Extract the [X, Y] coordinate from the center of the cell holding the provided text.  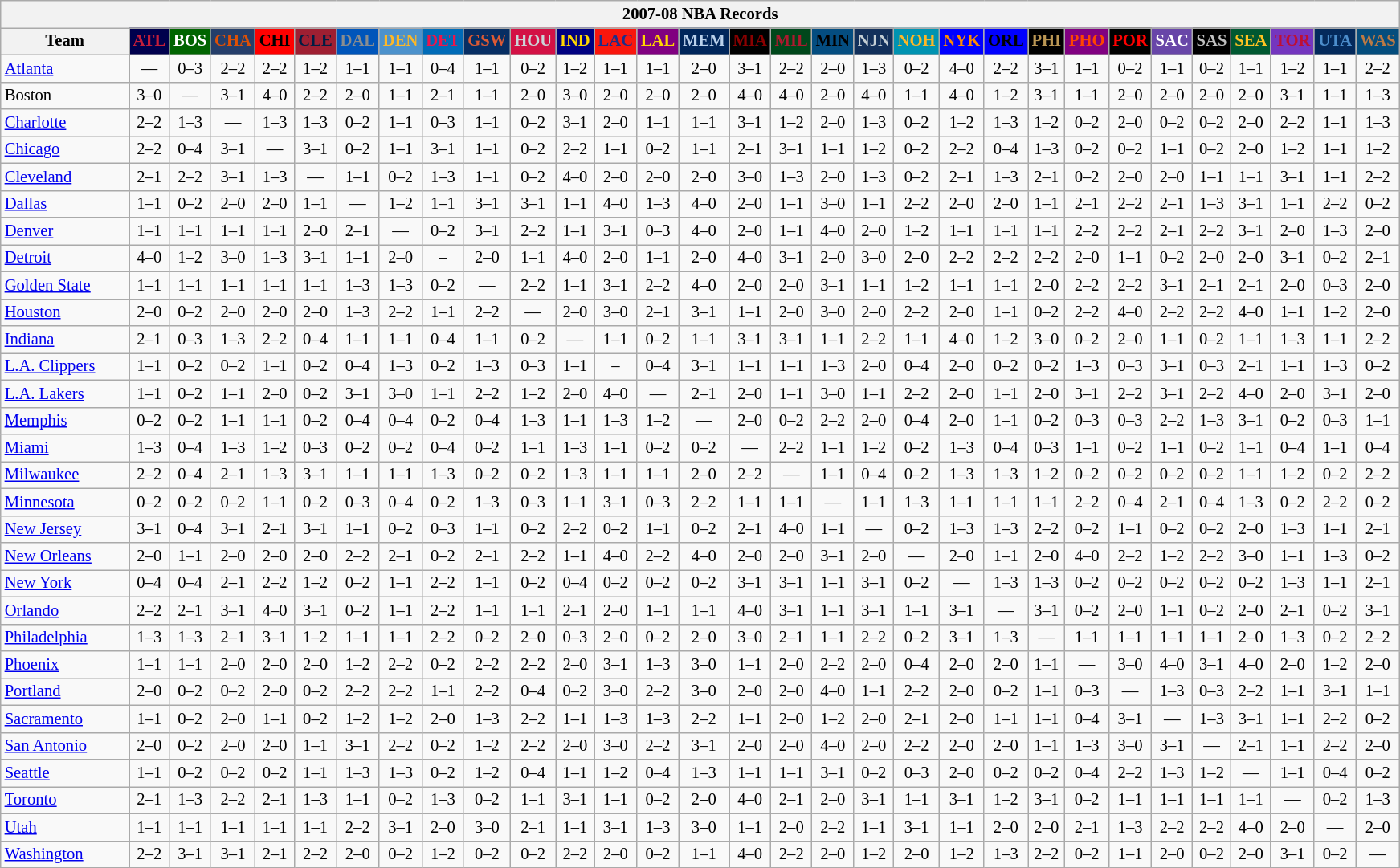
Team [65, 41]
San Antonio [65, 746]
WAS [1378, 41]
Atlanta [65, 68]
UTA [1335, 41]
NJN [874, 41]
MIN [833, 41]
Orlando [65, 610]
Phoenix [65, 664]
POR [1129, 41]
Toronto [65, 800]
L.A. Lakers [65, 393]
BOS [190, 41]
Detroit [65, 258]
Indiana [65, 340]
PHI [1047, 41]
L.A. Clippers [65, 366]
DEN [400, 41]
LAL [658, 41]
Cleveland [65, 177]
DET [443, 41]
Seattle [65, 773]
SAC [1173, 41]
MEM [704, 41]
Golden State [65, 285]
Memphis [65, 421]
CLE [315, 41]
Boston [65, 96]
MIA [750, 41]
Charlotte [65, 123]
Milwaukee [65, 475]
Utah [65, 827]
Houston [65, 312]
Dallas [65, 204]
GSW [487, 41]
New Jersey [65, 529]
Washington [65, 854]
Sacramento [65, 719]
LAC [615, 41]
ATL [149, 41]
2007-08 NBA Records [700, 14]
SAS [1212, 41]
New Orleans [65, 556]
NYK [961, 41]
Denver [65, 230]
New York [65, 583]
NOH [917, 41]
IND [575, 41]
Minnesota [65, 502]
TOR [1292, 41]
DAL [358, 41]
MIL [792, 41]
CHI [275, 41]
ORL [1006, 41]
PHO [1087, 41]
CHA [233, 41]
Miami [65, 447]
SEA [1251, 41]
Portland [65, 691]
Chicago [65, 149]
Philadelphia [65, 638]
HOU [533, 41]
